Identify which cell holds the provided text, then report its [X, Y] central coordinate. 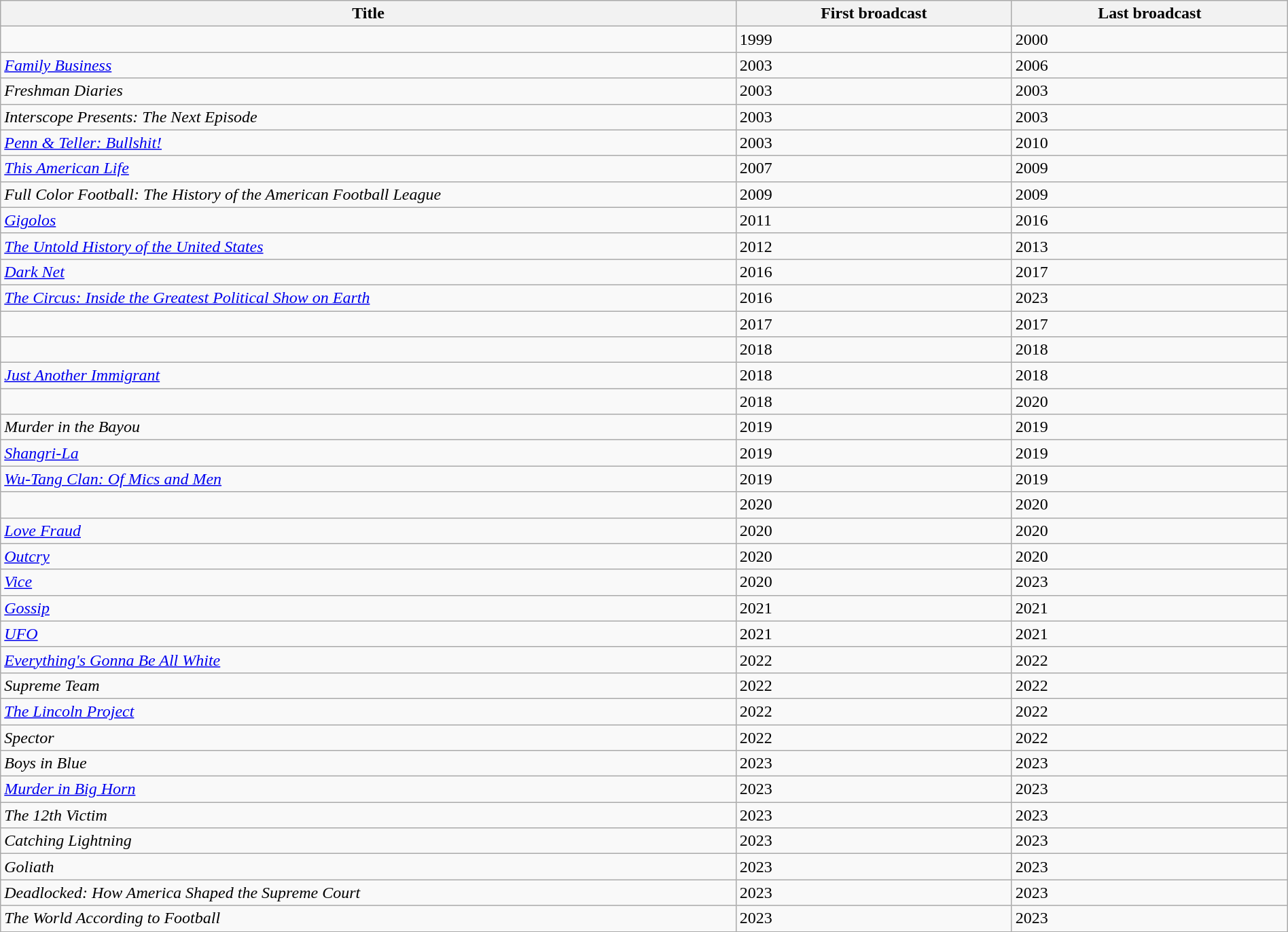
Outcry [368, 556]
Wu-Tang Clan: Of Mics and Men [368, 479]
Murder in the Bayou [368, 427]
Vice [368, 582]
The Circus: Inside the Greatest Political Show on Earth [368, 298]
Everything's Gonna Be All White [368, 660]
2013 [1149, 246]
Dark Net [368, 272]
Interscope Presents: The Next Episode [368, 117]
Full Color Football: The History of the American Football League [368, 194]
Last broadcast [1149, 14]
UFO [368, 634]
Freshman Diaries [368, 91]
First broadcast [874, 14]
Spector [368, 737]
Deadlocked: How America Shaped the Supreme Court [368, 893]
The 12th Victim [368, 815]
2007 [874, 168]
The Untold History of the United States [368, 246]
2010 [1149, 143]
1999 [874, 39]
Gigolos [368, 220]
Supreme Team [368, 685]
2000 [1149, 39]
2012 [874, 246]
The Lincoln Project [368, 711]
Just Another Immigrant [368, 376]
Gossip [368, 608]
Shangri-La [368, 453]
Catching Lightning [368, 841]
Goliath [368, 867]
Boys in Blue [368, 764]
2006 [1149, 65]
This American Life [368, 168]
Family Business [368, 65]
Penn & Teller: Bullshit! [368, 143]
Murder in Big Horn [368, 789]
Title [368, 14]
Love Fraud [368, 531]
The World According to Football [368, 918]
2011 [874, 220]
